Output the [x, y] coordinate of the center of the cell containing the given text.  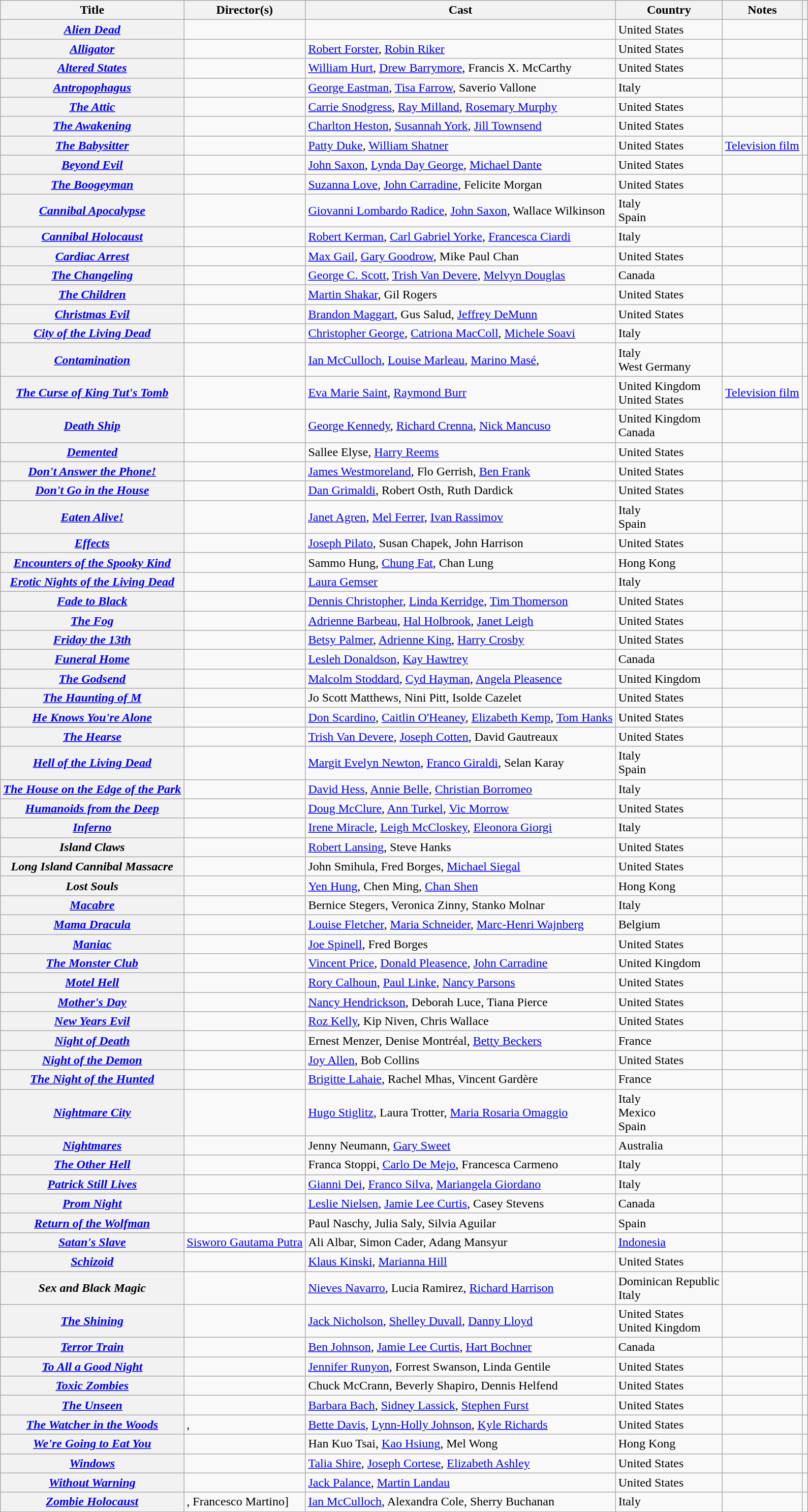
Gianni Dei, Franco Silva, Mariangela Giordano [460, 1184]
United KingdomUnited States [669, 392]
Franca Stoppi, Carlo De Mejo, Francesca Carmeno [460, 1165]
Mother's Day [92, 1002]
Altered States [92, 68]
Dominican RepublicItaly [669, 1287]
Maniac [92, 944]
Sammo Hung, Chung Fat, Chan Lung [460, 562]
John Smihula, Fred Borges, Michael Siegal [460, 866]
Laura Gemser [460, 582]
Alligator [92, 49]
The Monster Club [92, 963]
Ali Albar, Simon Cader, Adang Mansyur [460, 1242]
Nightmare City [92, 1112]
Return of the Wolfman [92, 1223]
The Shining [92, 1321]
Nancy Hendrickson, Deborah Luce, Tiana Pierce [460, 1002]
Director(s) [245, 10]
Night of Death [92, 1041]
The House on the Edge of the Park [92, 789]
Talia Shire, Joseph Cortese, Elizabeth Ashley [460, 1463]
The Other Hell [92, 1165]
Lost Souls [92, 886]
Lesleh Donaldson, Kay Hawtrey [460, 659]
Motel Hell [92, 983]
The Babysitter [92, 145]
Nightmares [92, 1145]
Patty Duke, William Shatner [460, 145]
Fade to Black [92, 601]
Ian McCulloch, Alexandra Cole, Sherry Buchanan [460, 1502]
Vincent Price, Donald Pleasence, John Carradine [460, 963]
We're Going to Eat You [92, 1444]
Cardiac Arrest [92, 256]
Contamination [92, 360]
Christmas Evil [92, 314]
Suzanna Love, John Carradine, Felicite Morgan [460, 184]
The Changeling [92, 276]
Joseph Pilato, Susan Chapek, John Harrison [460, 543]
Dennis Christopher, Linda Kerridge, Tim Thomerson [460, 601]
Sallee Elyse, Harry Reems [460, 452]
Brigitte Lahaie, Rachel Mhas, Vincent Gardère [460, 1079]
Funeral Home [92, 659]
Han Kuo Tsai, Kao Hsiung, Mel Wong [460, 1444]
The Unseen [92, 1405]
Sex and Black Magic [92, 1287]
Eva Marie Saint, Raymond Burr [460, 392]
Notes [762, 10]
James Westmoreland, Flo Gerrish, Ben Frank [460, 471]
The Fog [92, 621]
Windows [92, 1463]
Death Ship [92, 426]
Title [92, 10]
Jack Nicholson, Shelley Duvall, Danny Lloyd [460, 1321]
Giovanni Lombardo Radice, John Saxon, Wallace Wilkinson [460, 210]
Yen Hung, Chen Ming, Chan Shen [460, 886]
ItalyWest Germany [669, 360]
Jo Scott Matthews, Nini Pitt, Isolde Cazelet [460, 698]
Robert Lansing, Steve Hanks [460, 847]
Cannibal Holocaust [92, 236]
Cannibal Apocalypse [92, 210]
Nieves Navarro, Lucia Ramirez, Richard Harrison [460, 1287]
New Years Evil [92, 1021]
George C. Scott, Trish Van Devere, Melvyn Douglas [460, 276]
Paul Naschy, Julia Saly, Silvia Aguilar [460, 1223]
Toxic Zombies [92, 1386]
The Godsend [92, 679]
Adrienne Barbeau, Hal Holbrook, Janet Leigh [460, 621]
Prom Night [92, 1203]
George Eastman, Tisa Farrow, Saverio Vallone [460, 87]
Margit Evelyn Newton, Franco Giraldi, Selan Karay [460, 763]
The Haunting of M [92, 698]
David Hess, Annie Belle, Christian Borromeo [460, 789]
Eaten Alive! [92, 517]
Friday the 13th [92, 640]
Patrick Still Lives [92, 1184]
Irene Miracle, Leigh McCloskey, Eleonora Giorgi [460, 828]
Roz Kelly, Kip Niven, Chris Wallace [460, 1021]
Alien Dead [92, 29]
Barbara Bach, Sidney Lassick, Stephen Furst [460, 1405]
William Hurt, Drew Barrymore, Francis X. McCarthy [460, 68]
City of the Living Dead [92, 334]
Night of the Demon [92, 1060]
Satan's Slave [92, 1242]
Ian McCulloch, Louise Marleau, Marino Masé, [460, 360]
Island Claws [92, 847]
Doug McClure, Ann Turkel, Vic Morrow [460, 808]
Carrie Snodgress, Ray Milland, Rosemary Murphy [460, 107]
George Kennedy, Richard Crenna, Nick Mancuso [460, 426]
, Francesco Martino] [245, 1502]
Indonesia [669, 1242]
Macabre [92, 905]
Encounters of the Spooky Kind [92, 562]
Erotic Nights of the Living Dead [92, 582]
Janet Agren, Mel Ferrer, Ivan Rassimov [460, 517]
Christopher George, Catriona MacColl, Michele Soavi [460, 334]
Hugo Stiglitz, Laura Trotter, Maria Rosaria Omaggio [460, 1112]
Hell of the Living Dead [92, 763]
The Attic [92, 107]
Don Scardino, Caitlin O'Heaney, Elizabeth Kemp, Tom Hanks [460, 717]
Robert Kerman, Carl Gabriel Yorke, Francesca Ciardi [460, 236]
John Saxon, Lynda Day George, Michael Dante [460, 165]
Don't Go in the House [92, 491]
Without Warning [92, 1483]
He Knows You're Alone [92, 717]
Terror Train [92, 1347]
Jack Palance, Martin Landau [460, 1483]
Klaus Kinski, Marianna Hill [460, 1261]
Ben Johnson, Jamie Lee Curtis, Hart Bochner [460, 1347]
The Awakening [92, 126]
Australia [669, 1145]
Martin Shakar, Gil Rogers [460, 295]
Jenny Neumann, Gary Sweet [460, 1145]
Dan Grimaldi, Robert Osth, Ruth Dardick [460, 491]
Rory Calhoun, Paul Linke, Nancy Parsons [460, 983]
Schizoid [92, 1261]
Don't Answer the Phone! [92, 471]
Malcolm Stoddard, Cyd Hayman, Angela Pleasence [460, 679]
The Night of the Hunted [92, 1079]
Louise Fletcher, Maria Schneider, Marc-Henri Wajnberg [460, 924]
The Hearse [92, 737]
Zombie Holocaust [92, 1502]
Jennifer Runyon, Forrest Swanson, Linda Gentile [460, 1367]
Long Island Cannibal Massacre [92, 866]
Ernest Menzer, Denise Montréal, Betty Beckers [460, 1041]
Inferno [92, 828]
Mama Dracula [92, 924]
Joe Spinell, Fred Borges [460, 944]
Demented [92, 452]
Cast [460, 10]
To All a Good Night [92, 1367]
Bette Davis, Lynn-Holly Johnson, Kyle Richards [460, 1425]
United KingdomCanada [669, 426]
Brandon Maggart, Gus Salud, Jeffrey DeMunn [460, 314]
Bernice Stegers, Veronica Zinny, Stanko Molnar [460, 905]
ItalyMexicoSpain [669, 1112]
The Boogeyman [92, 184]
Betsy Palmer, Adrienne King, Harry Crosby [460, 640]
Effects [92, 543]
Trish Van Devere, Joseph Cotten, David Gautreaux [460, 737]
Charlton Heston, Susannah York, Jill Townsend [460, 126]
Robert Forster, Robin Riker [460, 49]
Humanoids from the Deep [92, 808]
Antropophagus [92, 87]
The Curse of King Tut's Tomb [92, 392]
Spain [669, 1223]
Beyond Evil [92, 165]
Joy Allen, Bob Collins [460, 1060]
Leslie Nielsen, Jamie Lee Curtis, Casey Stevens [460, 1203]
The Watcher in the Woods [92, 1425]
Chuck McCrann, Beverly Shapiro, Dennis Helfend [460, 1386]
Sisworo Gautama Putra [245, 1242]
, [245, 1425]
Country [669, 10]
Max Gail, Gary Goodrow, Mike Paul Chan [460, 256]
The Children [92, 295]
United StatesUnited Kingdom [669, 1321]
Belgium [669, 924]
